Output the (X, Y) coordinate of the center of the cell containing the given text.  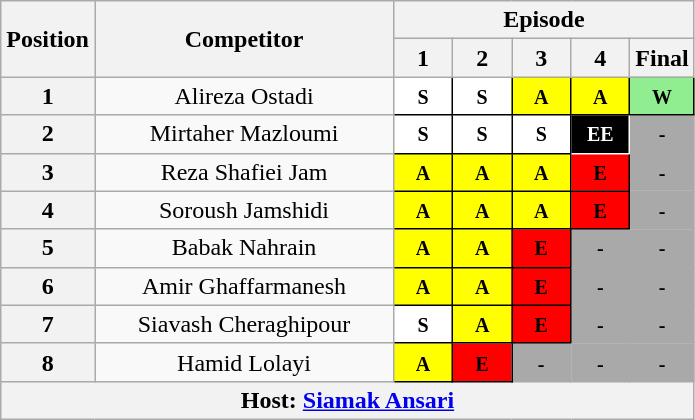
5 (48, 248)
Episode (544, 20)
Amir Ghaffarmanesh (244, 286)
Soroush Jamshidi (244, 210)
Mirtaher Mazloumi (244, 134)
Position (48, 39)
8 (48, 362)
Reza Shafiei Jam (244, 172)
Final (662, 58)
EE (600, 134)
W (662, 96)
Competitor (244, 39)
Host: Siamak Ansari (348, 400)
6 (48, 286)
7 (48, 324)
Siavash Cheraghipour (244, 324)
Alireza Ostadi (244, 96)
Hamid Lolayi (244, 362)
Babak Nahrain (244, 248)
